Output the [X, Y] coordinate of the center of the cell containing the given text.  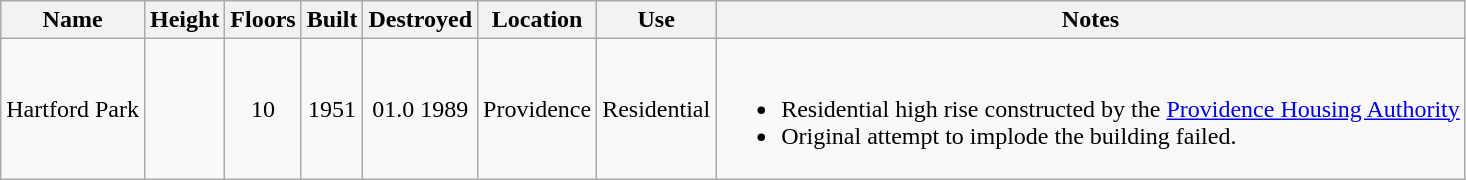
10 [263, 109]
01.0 1989 [420, 109]
Name [73, 20]
Destroyed [420, 20]
1951 [332, 109]
Use [656, 20]
Floors [263, 20]
Residential high rise constructed by the Providence Housing AuthorityOriginal attempt to implode the building failed. [1091, 109]
Hartford Park [73, 109]
Built [332, 20]
Residential [656, 109]
Location [538, 20]
Providence [538, 109]
Notes [1091, 20]
Height [184, 20]
